Find where the given text appears and provide that cell's center as (X, Y) coordinate. 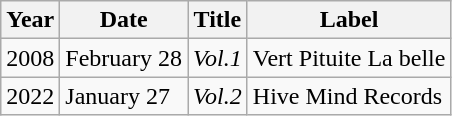
Label (349, 20)
Year (30, 20)
Date (124, 20)
2022 (30, 96)
2008 (30, 58)
Hive Mind Records (349, 96)
Vert Pituite La belle (349, 58)
Vol.2 (218, 96)
Title (218, 20)
Vol.1 (218, 58)
February 28 (124, 58)
January 27 (124, 96)
